Scan for the cell matching the given text and deliver its [x, y] coordinate at center. 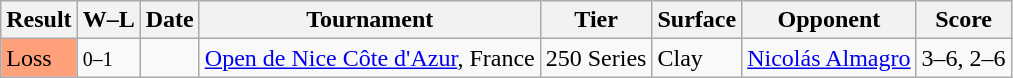
Open de Nice Côte d'Azur, France [370, 58]
250 Series [596, 58]
0–1 [108, 58]
3–6, 2–6 [964, 58]
Result [39, 20]
Score [964, 20]
Clay [697, 58]
Date [170, 20]
Loss [39, 58]
Opponent [829, 20]
Surface [697, 20]
W–L [108, 20]
Tournament [370, 20]
Tier [596, 20]
Nicolás Almagro [829, 58]
